Capture the cell that displays the provided text and extract its (X, Y) central coordinate. 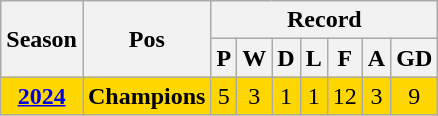
12 (344, 96)
GD (414, 58)
5 (224, 96)
Season (42, 39)
A (376, 58)
D (286, 58)
9 (414, 96)
W (254, 58)
Record (324, 20)
L (314, 58)
P (224, 58)
Champions (146, 96)
F (344, 58)
2024 (42, 96)
Pos (146, 39)
